Locate the cell with the specified text and output its (X, Y) center coordinate. 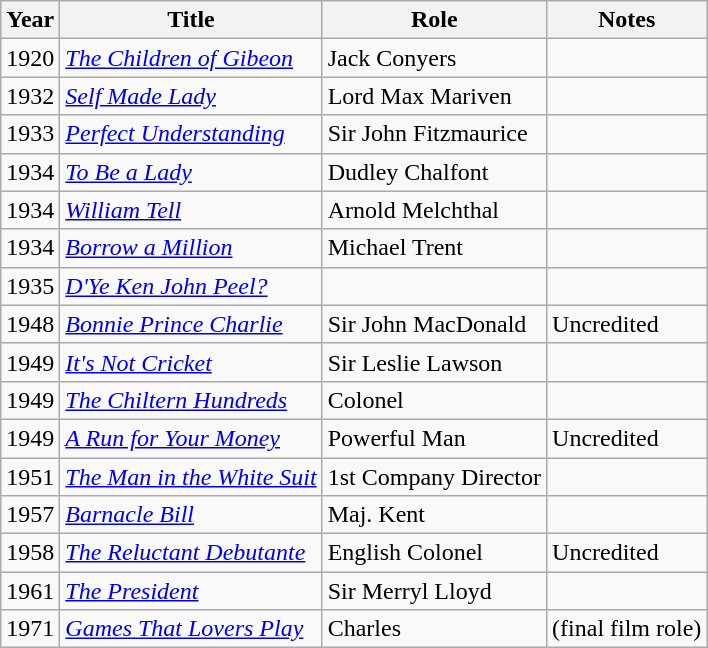
Sir John Fitzmaurice (434, 134)
Role (434, 20)
1958 (30, 553)
The Chiltern Hundreds (191, 400)
1961 (30, 591)
Powerful Man (434, 438)
English Colonel (434, 553)
Maj. Kent (434, 515)
1957 (30, 515)
Title (191, 20)
The Reluctant Debutante (191, 553)
Jack Conyers (434, 58)
Bonnie Prince Charlie (191, 324)
Colonel (434, 400)
Lord Max Mariven (434, 96)
D'Ye Ken John Peel? (191, 286)
The President (191, 591)
(final film role) (627, 629)
Barnacle Bill (191, 515)
William Tell (191, 210)
1971 (30, 629)
The Children of Gibeon (191, 58)
Arnold Melchthal (434, 210)
1948 (30, 324)
Sir Leslie Lawson (434, 362)
1920 (30, 58)
Perfect Understanding (191, 134)
Sir Merryl Lloyd (434, 591)
It's Not Cricket (191, 362)
The Man in the White Suit (191, 477)
Notes (627, 20)
1951 (30, 477)
Sir John MacDonald (434, 324)
A Run for Your Money (191, 438)
Charles (434, 629)
Borrow a Million (191, 248)
Self Made Lady (191, 96)
Games That Lovers Play (191, 629)
Michael Trent (434, 248)
1935 (30, 286)
Dudley Chalfont (434, 172)
Year (30, 20)
To Be a Lady (191, 172)
1st Company Director (434, 477)
1932 (30, 96)
1933 (30, 134)
